Provide the [x, y] coordinate of the cell's center where the given text is located.  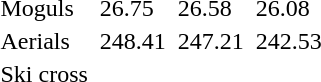
248.41 [132, 41]
247.21 [210, 41]
